Determine the [x, y] coordinate at the center of the cell enclosing the given text.  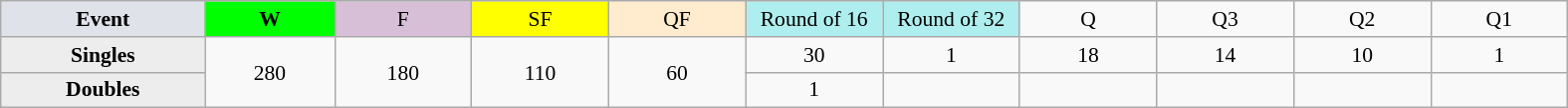
Q2 [1362, 19]
280 [270, 72]
W [270, 19]
14 [1226, 55]
110 [541, 72]
10 [1362, 55]
30 [814, 55]
Round of 16 [814, 19]
SF [541, 19]
Round of 32 [951, 19]
60 [677, 72]
Event [104, 19]
Q1 [1499, 19]
Doubles [104, 90]
18 [1088, 55]
180 [403, 72]
QF [677, 19]
Singles [104, 55]
Q [1088, 19]
Q3 [1226, 19]
F [403, 19]
